From the cell containing the given text, extract its center point as [X, Y] coordinate. 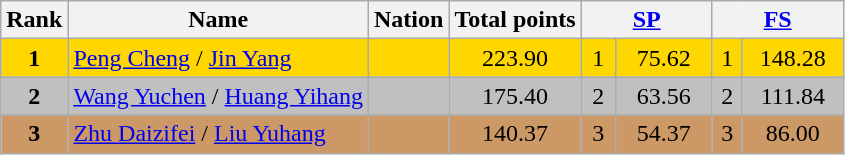
148.28 [792, 58]
140.37 [515, 134]
111.84 [792, 96]
175.40 [515, 96]
63.56 [664, 96]
Wang Yuchen / Huang Yihang [218, 96]
FS [778, 20]
Name [218, 20]
223.90 [515, 58]
86.00 [792, 134]
75.62 [664, 58]
Total points [515, 20]
SP [646, 20]
Zhu Daizifei / Liu Yuhang [218, 134]
54.37 [664, 134]
Rank [34, 20]
Nation [408, 20]
Peng Cheng / Jin Yang [218, 58]
